Output the (x, y) coordinate of the center of the cell containing the given text.  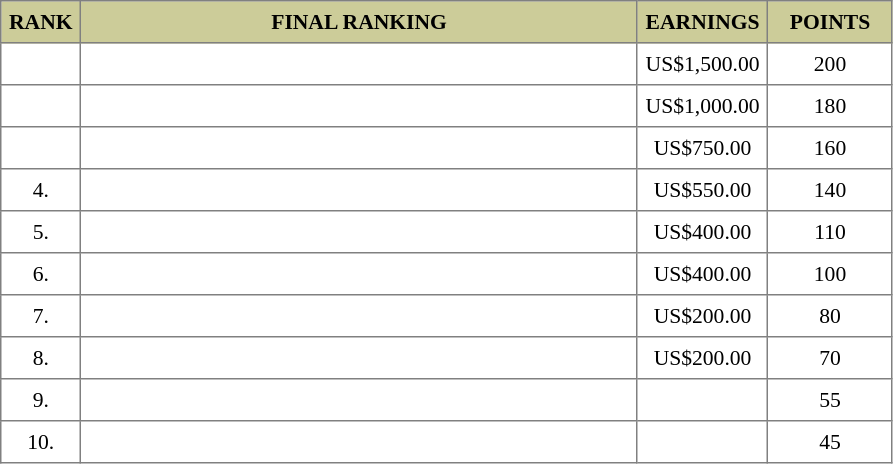
100 (830, 274)
US$750.00 (702, 148)
45 (830, 442)
10. (41, 442)
US$550.00 (702, 190)
160 (830, 148)
80 (830, 316)
FINAL RANKING (359, 22)
140 (830, 190)
RANK (41, 22)
9. (41, 400)
US$1,500.00 (702, 64)
POINTS (830, 22)
200 (830, 64)
8. (41, 358)
5. (41, 232)
EARNINGS (702, 22)
70 (830, 358)
180 (830, 106)
US$1,000.00 (702, 106)
6. (41, 274)
55 (830, 400)
4. (41, 190)
7. (41, 316)
110 (830, 232)
